From the cell containing the given text, extract its center point as (x, y) coordinate. 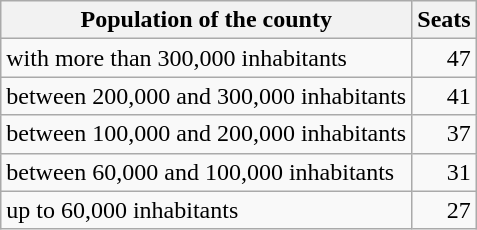
27 (444, 210)
47 (444, 58)
Population of the county (206, 20)
between 100,000 and 200,000 inhabitants (206, 134)
up to 60,000 inhabitants (206, 210)
with more than 300,000 inhabitants (206, 58)
41 (444, 96)
31 (444, 172)
37 (444, 134)
between 200,000 and 300,000 inhabitants (206, 96)
between 60,000 and 100,000 inhabitants (206, 172)
Seats (444, 20)
